Detect which cell encompasses the target text, then output its [x, y] center coordinate. 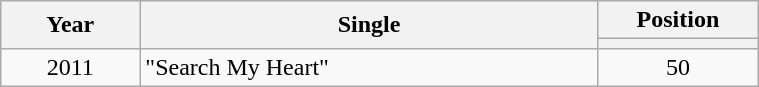
2011 [70, 67]
50 [678, 67]
"Search My Heart" [369, 67]
Single [369, 25]
Position [678, 20]
Year [70, 25]
